Return (x, y) of the center of cell containing provided text 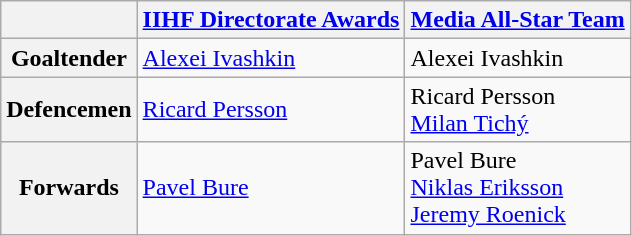
IIHF Directorate Awards (271, 20)
Defencemen (69, 110)
Pavel Bure (271, 188)
Ricard Persson Milan Tichý (518, 110)
Pavel Bure Niklas Eriksson Jeremy Roenick (518, 188)
Media All-Star Team (518, 20)
Ricard Persson (271, 110)
Forwards (69, 188)
Goaltender (69, 58)
